Output the (X, Y) coordinate of the center of the cell containing the given text.  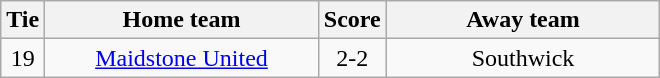
Score (352, 20)
Home team (182, 20)
Away team (523, 20)
Maidstone United (182, 58)
2-2 (352, 58)
Southwick (523, 58)
19 (23, 58)
Tie (23, 20)
